For the text-containing cell, return its midpoint in (x, y) coordinate format. 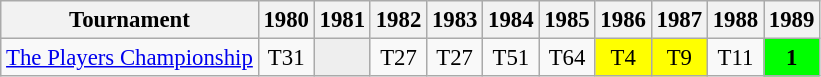
1986 (623, 20)
1989 (792, 20)
The Players Championship (130, 58)
1980 (286, 20)
T51 (511, 58)
1987 (679, 20)
T9 (679, 58)
1 (792, 58)
1985 (567, 20)
T4 (623, 58)
T31 (286, 58)
1981 (342, 20)
T11 (735, 58)
T64 (567, 58)
1983 (455, 20)
1984 (511, 20)
1988 (735, 20)
Tournament (130, 20)
1982 (398, 20)
